Capture the cell that displays the provided text and extract its [x, y] central coordinate. 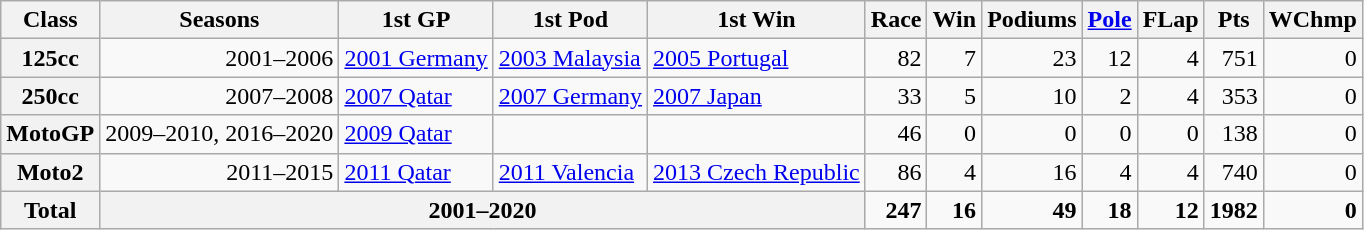
2011–2015 [220, 172]
Seasons [220, 20]
2009–2010, 2016–2020 [220, 134]
2007 Germany [570, 96]
82 [896, 58]
Moto2 [50, 172]
FLap [1170, 20]
MotoGP [50, 134]
250cc [50, 96]
Class [50, 20]
740 [1234, 172]
23 [1032, 58]
5 [954, 96]
2001 Germany [416, 58]
86 [896, 172]
125cc [50, 58]
2011 Valencia [570, 172]
2013 Czech Republic [757, 172]
10 [1032, 96]
Race [896, 20]
751 [1234, 58]
247 [896, 210]
2 [1110, 96]
33 [896, 96]
WChmp [1312, 20]
138 [1234, 134]
2007 Japan [757, 96]
353 [1234, 96]
Pts [1234, 20]
2005 Portugal [757, 58]
2001–2020 [482, 210]
2001–2006 [220, 58]
7 [954, 58]
2007–2008 [220, 96]
Total [50, 210]
1st GP [416, 20]
49 [1032, 210]
Pole [1110, 20]
2003 Malaysia [570, 58]
1st Win [757, 20]
2009 Qatar [416, 134]
46 [896, 134]
1st Pod [570, 20]
1982 [1234, 210]
Podiums [1032, 20]
18 [1110, 210]
2007 Qatar [416, 96]
Win [954, 20]
2011 Qatar [416, 172]
